Identify which cell holds the provided text, then report its [x, y] central coordinate. 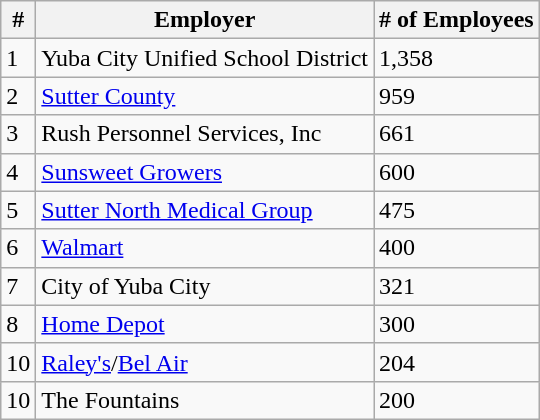
Employer [205, 20]
661 [457, 134]
400 [457, 248]
5 [18, 210]
204 [457, 362]
8 [18, 324]
Raley's/Bel Air [205, 362]
Yuba City Unified School District [205, 58]
4 [18, 172]
2 [18, 96]
1,358 [457, 58]
7 [18, 286]
475 [457, 210]
959 [457, 96]
Walmart [205, 248]
The Fountains [205, 400]
Home Depot [205, 324]
3 [18, 134]
1 [18, 58]
321 [457, 286]
Rush Personnel Services, Inc [205, 134]
6 [18, 248]
# of Employees [457, 20]
Sunsweet Growers [205, 172]
200 [457, 400]
300 [457, 324]
600 [457, 172]
City of Yuba City [205, 286]
Sutter County [205, 96]
# [18, 20]
Sutter North Medical Group [205, 210]
